Determine the (X, Y) coordinate at the center of the cell enclosing the given text.  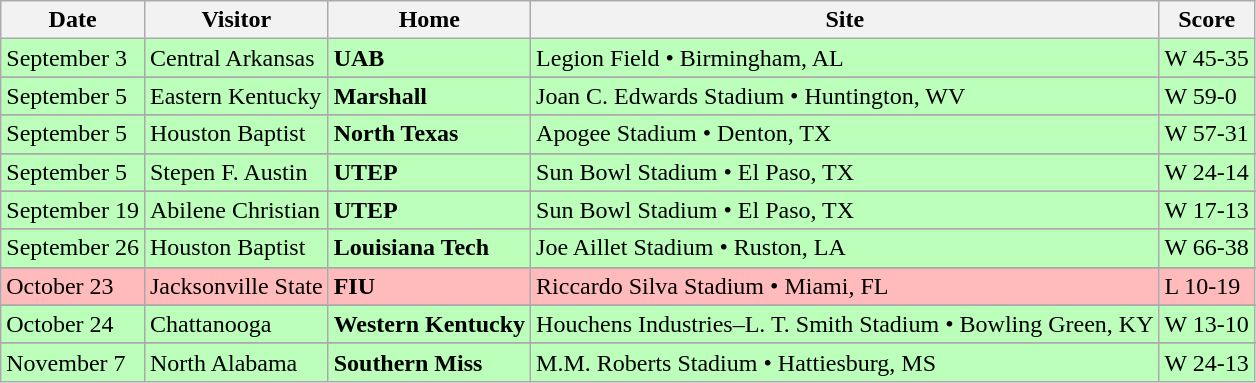
October 23 (73, 286)
L 10-19 (1206, 286)
Joe Aillet Stadium • Ruston, LA (846, 248)
W 66-38 (1206, 248)
Jacksonville State (236, 286)
North Texas (429, 134)
Score (1206, 20)
Apogee Stadium • Denton, TX (846, 134)
Date (73, 20)
October 24 (73, 324)
Site (846, 20)
Stepen F. Austin (236, 172)
Marshall (429, 96)
W 24-14 (1206, 172)
W 45-35 (1206, 58)
W 13-10 (1206, 324)
W 17-13 (1206, 210)
Visitor (236, 20)
M.M. Roberts Stadium • Hattiesburg, MS (846, 362)
Houchens Industries–L. T. Smith Stadium • Bowling Green, KY (846, 324)
Central Arkansas (236, 58)
North Alabama (236, 362)
September 19 (73, 210)
FIU (429, 286)
W 59-0 (1206, 96)
Abilene Christian (236, 210)
November 7 (73, 362)
September 3 (73, 58)
W 24-13 (1206, 362)
UAB (429, 58)
Eastern Kentucky (236, 96)
Southern Miss (429, 362)
Home (429, 20)
Riccardo Silva Stadium • Miami, FL (846, 286)
Joan C. Edwards Stadium • Huntington, WV (846, 96)
Legion Field • Birmingham, AL (846, 58)
Chattanooga (236, 324)
Louisiana Tech (429, 248)
Western Kentucky (429, 324)
September 26 (73, 248)
W 57-31 (1206, 134)
